Detect which cell encompasses the target text, then output its (X, Y) center coordinate. 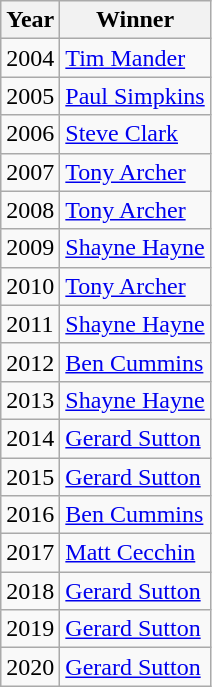
2006 (30, 134)
2011 (30, 324)
Paul Simpkins (135, 96)
2015 (30, 477)
2012 (30, 362)
Winner (135, 20)
Steve Clark (135, 134)
2019 (30, 629)
Tim Mander (135, 58)
2013 (30, 400)
2014 (30, 438)
2005 (30, 96)
Year (30, 20)
2018 (30, 591)
2009 (30, 248)
2016 (30, 515)
Matt Cecchin (135, 553)
2007 (30, 172)
2020 (30, 667)
2008 (30, 210)
2017 (30, 553)
2004 (30, 58)
2010 (30, 286)
